Return the [X, Y] coordinate for the center point of the cell that contains the specified text.  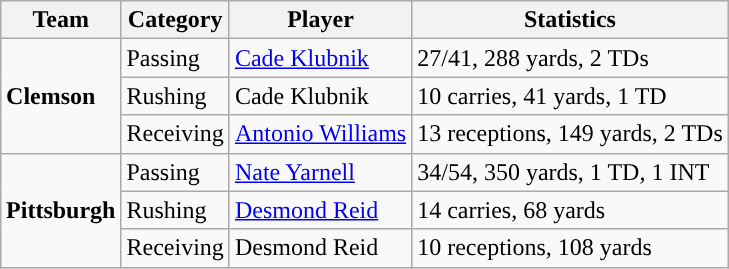
Team [61, 20]
Antonio Williams [320, 134]
Nate Yarnell [320, 172]
Clemson [61, 96]
Player [320, 20]
13 receptions, 149 yards, 2 TDs [570, 134]
34/54, 350 yards, 1 TD, 1 INT [570, 172]
10 receptions, 108 yards [570, 248]
14 carries, 68 yards [570, 210]
Statistics [570, 20]
10 carries, 41 yards, 1 TD [570, 96]
Pittsburgh [61, 210]
27/41, 288 yards, 2 TDs [570, 58]
Category [175, 20]
